Detect which cell encompasses the target text, then output its [X, Y] center coordinate. 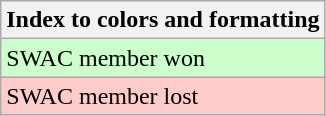
Index to colors and formatting [163, 20]
SWAC member won [163, 58]
SWAC member lost [163, 96]
